Return (X, Y) of the center of cell containing provided text 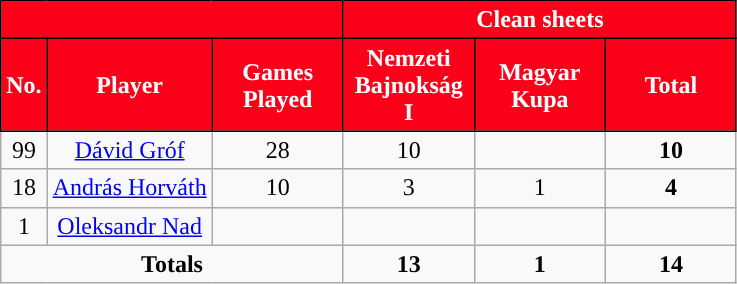
4 (670, 188)
Player (130, 85)
Totals (172, 264)
Games Played (278, 85)
3 (408, 188)
No. (24, 85)
28 (278, 150)
András Horváth (130, 188)
Nemzeti Bajnokság I (408, 85)
Dávid Gróf (130, 150)
18 (24, 188)
99 (24, 150)
Magyar Kupa (540, 85)
14 (670, 264)
Total (670, 85)
13 (408, 264)
Oleksandr Nad (130, 226)
Clean sheets (540, 20)
